Pinpoint the cell where the given text exists, returning its (x, y) midpoint coordinate. 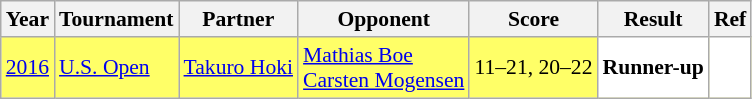
Tournament (116, 19)
Year (28, 19)
Score (533, 19)
2016 (28, 68)
Ref (730, 19)
Opponent (384, 19)
Mathias Boe Carsten Mogensen (384, 68)
Result (654, 19)
Takuro Hoki (239, 68)
U.S. Open (116, 68)
Runner-up (654, 68)
11–21, 20–22 (533, 68)
Partner (239, 19)
